Locate the cell with the specified text and output its (X, Y) center coordinate. 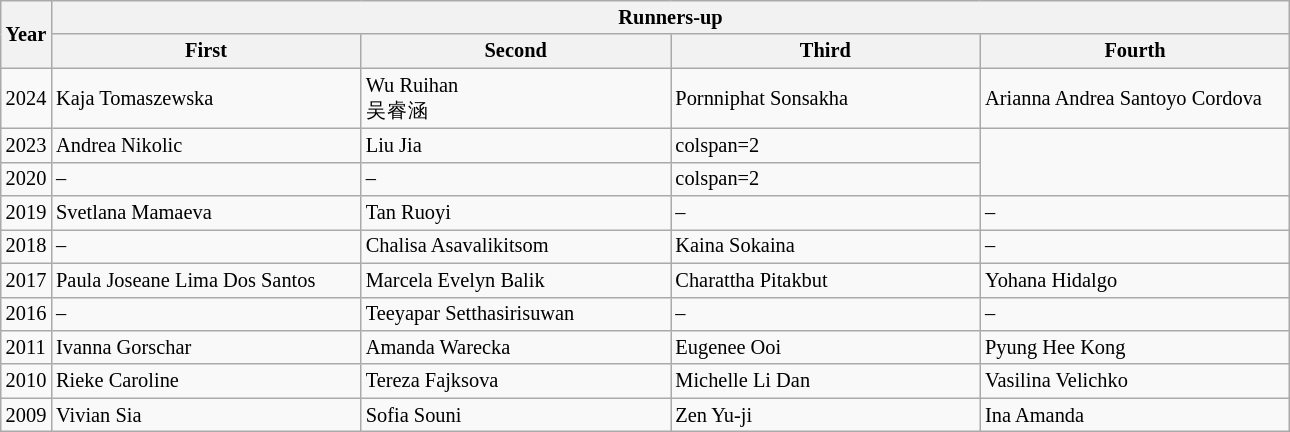
Zen Yu-ji (825, 415)
2016 (26, 314)
2017 (26, 280)
Third (825, 51)
Year (26, 34)
Andrea Nikolic (206, 145)
Teeyapar Setthasirisuwan (516, 314)
Vivian Sia (206, 415)
Marcela Evelyn Balik (516, 280)
2018 (26, 246)
2011 (26, 347)
Arianna Andrea Santoyo Cordova (1135, 98)
Fourth (1135, 51)
Ina Amanda (1135, 415)
Sofia Souni (516, 415)
Ivanna Gorschar (206, 347)
Svetlana Mamaeva (206, 213)
Runners-up (670, 17)
Michelle Li Dan (825, 381)
2023 (26, 145)
2019 (26, 213)
Amanda Warecka (516, 347)
Kaina Sokaina (825, 246)
Pornniphat Sonsakha (825, 98)
Tereza Fajksova (516, 381)
Liu Jia (516, 145)
Wu Ruihan吴睿涵 (516, 98)
Eugenee Ooi (825, 347)
Tan Ruoyi (516, 213)
2009 (26, 415)
Chalisa Asavalikitsom (516, 246)
Vasilina Velichko (1135, 381)
Charattha Pitakbut (825, 280)
Yohana Hidalgo (1135, 280)
Paula Joseane Lima Dos Santos (206, 280)
2020 (26, 179)
Pyung Hee Kong (1135, 347)
First (206, 51)
Rieke Caroline (206, 381)
2010 (26, 381)
2024 (26, 98)
Second (516, 51)
Kaja Tomaszewska (206, 98)
